Capture the cell that displays the provided text and extract its [x, y] central coordinate. 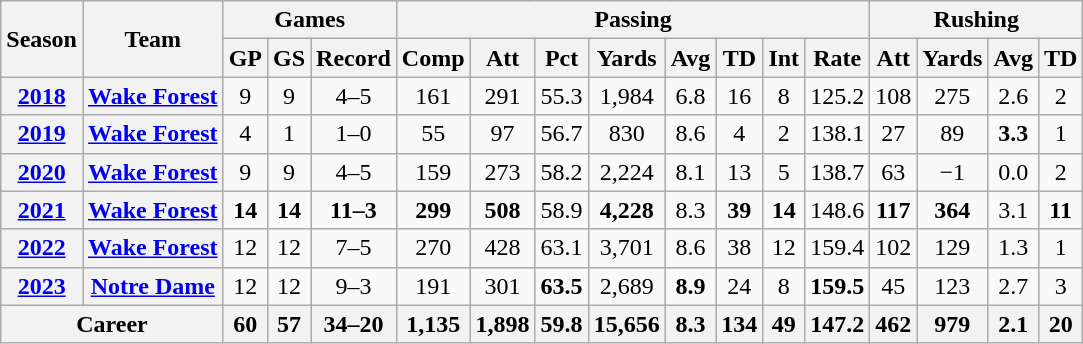
102 [894, 248]
1.3 [1014, 248]
147.2 [838, 324]
−1 [952, 172]
6.8 [690, 96]
7–5 [354, 248]
273 [502, 172]
49 [784, 324]
428 [502, 248]
2.1 [1014, 324]
58.2 [562, 172]
9–3 [354, 286]
8.9 [690, 286]
138.7 [838, 172]
Passing [632, 20]
3 [1060, 286]
5 [784, 172]
11–3 [354, 210]
63.5 [562, 286]
159.4 [838, 248]
11 [1060, 210]
2020 [42, 172]
134 [740, 324]
299 [433, 210]
57 [288, 324]
59.8 [562, 324]
138.1 [838, 134]
60 [245, 324]
27 [894, 134]
3.1 [1014, 210]
89 [952, 134]
2018 [42, 96]
38 [740, 248]
16 [740, 96]
161 [433, 96]
125.2 [838, 96]
129 [952, 248]
159 [433, 172]
Season [42, 39]
97 [502, 134]
2023 [42, 286]
Team [152, 39]
13 [740, 172]
GP [245, 58]
34–20 [354, 324]
Games [310, 20]
Comp [433, 58]
Int [784, 58]
2021 [42, 210]
Career [112, 324]
2019 [42, 134]
2,224 [626, 172]
GS [288, 58]
Rushing [976, 20]
1–0 [354, 134]
24 [740, 286]
0.0 [1014, 172]
2.6 [1014, 96]
1,898 [502, 324]
55 [433, 134]
63 [894, 172]
3.3 [1014, 134]
148.6 [838, 210]
15,656 [626, 324]
2,689 [626, 286]
8.1 [690, 172]
56.7 [562, 134]
55.3 [562, 96]
364 [952, 210]
508 [502, 210]
275 [952, 96]
159.5 [838, 286]
462 [894, 324]
191 [433, 286]
2.7 [1014, 286]
Record [354, 58]
Rate [838, 58]
20 [1060, 324]
63.1 [562, 248]
2022 [42, 248]
39 [740, 210]
117 [894, 210]
301 [502, 286]
123 [952, 286]
108 [894, 96]
979 [952, 324]
1,135 [433, 324]
45 [894, 286]
1,984 [626, 96]
270 [433, 248]
Notre Dame [152, 286]
58.9 [562, 210]
Pct [562, 58]
4,228 [626, 210]
830 [626, 134]
291 [502, 96]
3,701 [626, 248]
